Identify which cell holds the provided text, then report its (x, y) central coordinate. 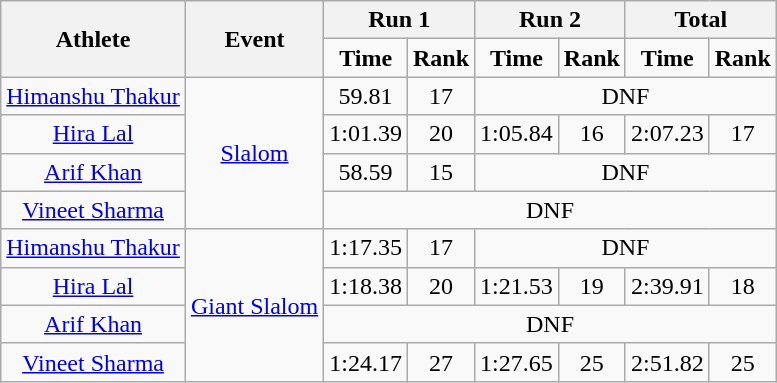
1:24.17 (366, 362)
18 (742, 286)
Slalom (254, 153)
27 (440, 362)
59.81 (366, 96)
1:01.39 (366, 134)
Athlete (94, 39)
1:21.53 (517, 286)
Run 2 (550, 20)
Event (254, 39)
1:17.35 (366, 248)
19 (592, 286)
Run 1 (400, 20)
15 (440, 172)
2:07.23 (667, 134)
16 (592, 134)
2:51.82 (667, 362)
1:18.38 (366, 286)
Total (700, 20)
Giant Slalom (254, 305)
2:39.91 (667, 286)
1:05.84 (517, 134)
58.59 (366, 172)
1:27.65 (517, 362)
